Detect which cell encompasses the target text, then output its [X, Y] center coordinate. 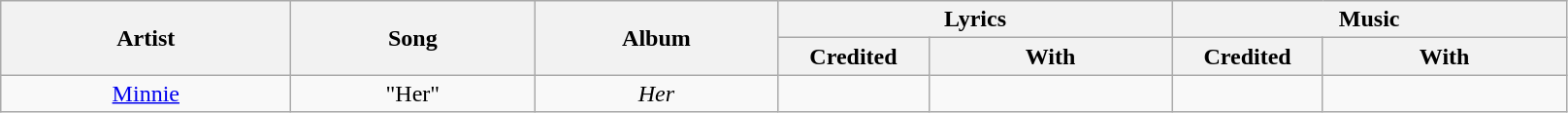
Her [656, 94]
Artist [146, 38]
Music [1369, 19]
"Her" [413, 94]
Lyrics [975, 19]
Minnie [146, 94]
Song [413, 38]
Album [656, 38]
